Return [x, y] of the center of cell containing provided text 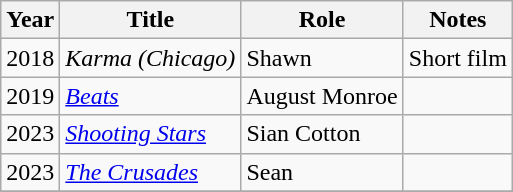
The Crusades [150, 172]
Title [150, 20]
2018 [30, 58]
Shawn [322, 58]
Karma (Chicago) [150, 58]
2019 [30, 96]
Short film [458, 58]
August Monroe [322, 96]
Notes [458, 20]
Beats [150, 96]
Sian Cotton [322, 134]
Role [322, 20]
Shooting Stars [150, 134]
Sean [322, 172]
Year [30, 20]
